Return (X, Y) of the center of cell containing provided text 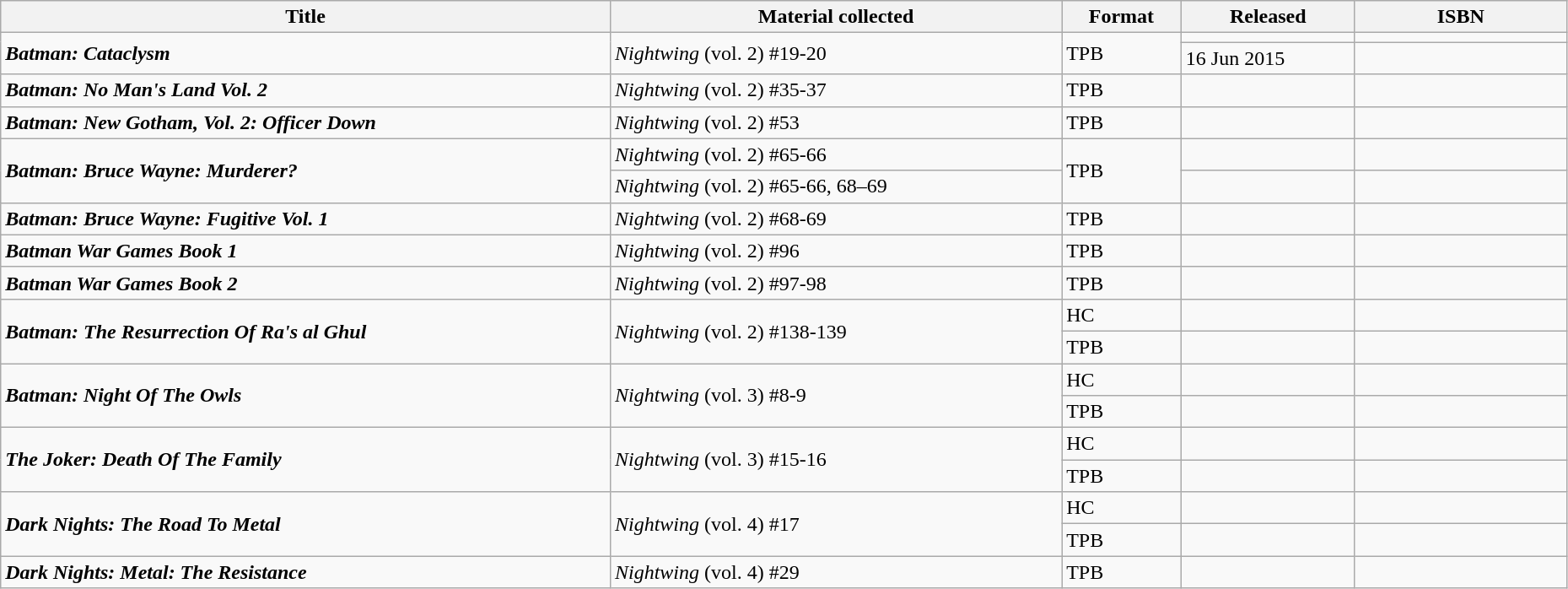
Material collected (835, 17)
ISBN (1461, 17)
Nightwing (vol. 2) #65-66 (835, 154)
Nightwing (vol. 2) #65-66, 68–69 (835, 186)
Batman: The Resurrection Of Ra's al Ghul (305, 331)
Batman: New Gotham, Vol. 2: Officer Down (305, 122)
Nightwing (vol. 2) #97-98 (835, 283)
Batman War Games Book 2 (305, 283)
Title (305, 17)
Nightwing (vol. 2) #68-69 (835, 219)
Nightwing (vol. 4) #29 (835, 572)
16 Jun 2015 (1268, 58)
Format (1122, 17)
Batman: No Man's Land Vol. 2 (305, 90)
Dark Nights: Metal: The Resistance (305, 572)
Batman: Bruce Wayne: Murderer? (305, 170)
Nightwing (vol. 3) #8-9 (835, 395)
Nightwing (vol. 2) #19-20 (835, 54)
Nightwing (vol. 2) #53 (835, 122)
Nightwing (vol. 2) #35-37 (835, 90)
The Joker: Death Of The Family (305, 460)
Nightwing (vol. 2) #138-139 (835, 331)
Nightwing (vol. 2) #96 (835, 251)
Nightwing (vol. 4) #17 (835, 524)
Released (1268, 17)
Batman War Games Book 1 (305, 251)
Batman: Night Of The Owls (305, 395)
Dark Nights: The Road To Metal (305, 524)
Batman: Bruce Wayne: Fugitive Vol. 1 (305, 219)
Batman: Cataclysm (305, 54)
Nightwing (vol. 3) #15-16 (835, 460)
